Pinpoint the cell where the given text exists, returning its [x, y] midpoint coordinate. 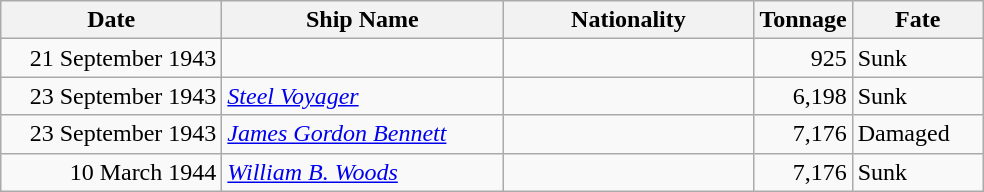
William B. Woods [362, 172]
21 September 1943 [112, 58]
Date [112, 20]
Fate [918, 20]
Steel Voyager [362, 96]
James Gordon Bennett [362, 134]
10 March 1944 [112, 172]
6,198 [803, 96]
Damaged [918, 134]
Tonnage [803, 20]
Ship Name [362, 20]
925 [803, 58]
Nationality [628, 20]
